Pinpoint the cell where the given text exists, returning its [x, y] midpoint coordinate. 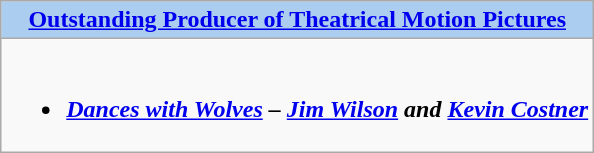
Outstanding Producer of Theatrical Motion Pictures [298, 20]
Dances with Wolves – Jim Wilson and Kevin Costner [298, 96]
